For the text-containing cell, return its midpoint in (x, y) coordinate format. 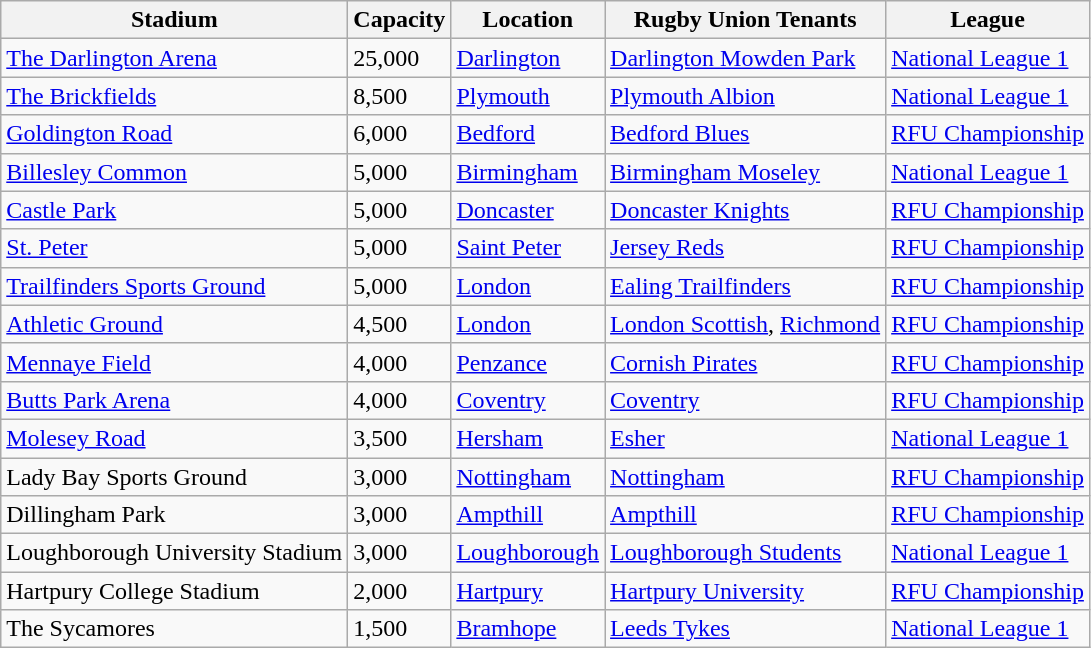
Trailfinders Sports Ground (174, 286)
Cornish Pirates (746, 362)
Billesley Common (174, 172)
Location (528, 20)
3,500 (400, 438)
Esher (746, 438)
Doncaster (528, 210)
Bedford Blues (746, 134)
Darlington Mowden Park (746, 58)
Castle Park (174, 210)
The Brickfields (174, 96)
Bramhope (528, 629)
4,500 (400, 324)
Penzance (528, 362)
8,500 (400, 96)
Mennaye Field (174, 362)
Darlington (528, 58)
Lady Bay Sports Ground (174, 477)
2,000 (400, 591)
The Sycamores (174, 629)
The Darlington Arena (174, 58)
Plymouth Albion (746, 96)
Hartpury (528, 591)
1,500 (400, 629)
Hartpury University (746, 591)
Dillingham Park (174, 515)
Saint Peter (528, 248)
Hersham (528, 438)
Loughborough (528, 553)
Doncaster Knights (746, 210)
London Scottish, Richmond (746, 324)
Birmingham Moseley (746, 172)
League (988, 20)
Molesey Road (174, 438)
Birmingham (528, 172)
Rugby Union Tenants (746, 20)
Capacity (400, 20)
Bedford (528, 134)
Stadium (174, 20)
Loughborough Students (746, 553)
Leeds Tykes (746, 629)
Jersey Reds (746, 248)
St. Peter (174, 248)
Plymouth (528, 96)
25,000 (400, 58)
Ealing Trailfinders (746, 286)
Goldington Road (174, 134)
Hartpury College Stadium (174, 591)
Butts Park Arena (174, 400)
Loughborough University Stadium (174, 553)
6,000 (400, 134)
Athletic Ground (174, 324)
